Search for the cell housing the specified text and yield its (x, y) center coordinate. 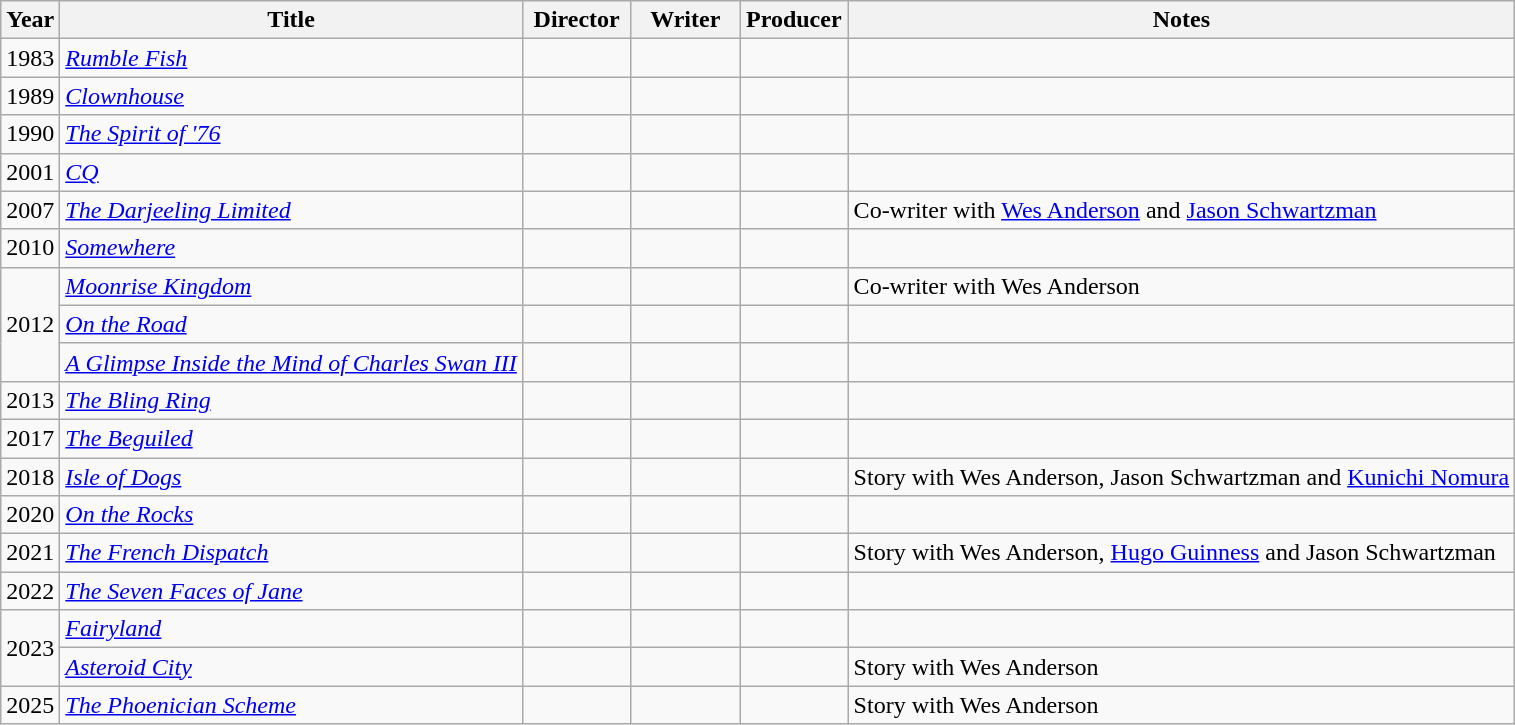
Clownhouse (292, 96)
Year (30, 20)
The Seven Faces of Jane (292, 591)
2021 (30, 553)
The Darjeeling Limited (292, 210)
Co-writer with Wes Anderson (1182, 286)
A Glimpse Inside the Mind of Charles Swan III (292, 362)
1983 (30, 58)
Moonrise Kingdom (292, 286)
Writer (686, 20)
The Phoenician Scheme (292, 705)
The Bling Ring (292, 400)
Isle of Dogs (292, 477)
2001 (30, 172)
Notes (1182, 20)
Story with Wes Anderson, Hugo Guinness and Jason Schwartzman (1182, 553)
Asteroid City (292, 667)
2022 (30, 591)
Title (292, 20)
2018 (30, 477)
2020 (30, 515)
2025 (30, 705)
Co-writer with Wes Anderson and Jason Schwartzman (1182, 210)
The Beguiled (292, 438)
1989 (30, 96)
Producer (794, 20)
2010 (30, 248)
2012 (30, 324)
Rumble Fish (292, 58)
Story with Wes Anderson, Jason Schwartzman and Kunichi Nomura (1182, 477)
On the Road (292, 324)
2013 (30, 400)
On the Rocks (292, 515)
Director (576, 20)
Somewhere (292, 248)
1990 (30, 134)
2017 (30, 438)
2007 (30, 210)
2023 (30, 648)
Fairyland (292, 629)
The French Dispatch (292, 553)
The Spirit of '76 (292, 134)
CQ (292, 172)
